Search for the cell housing the specified text and yield its [X, Y] center coordinate. 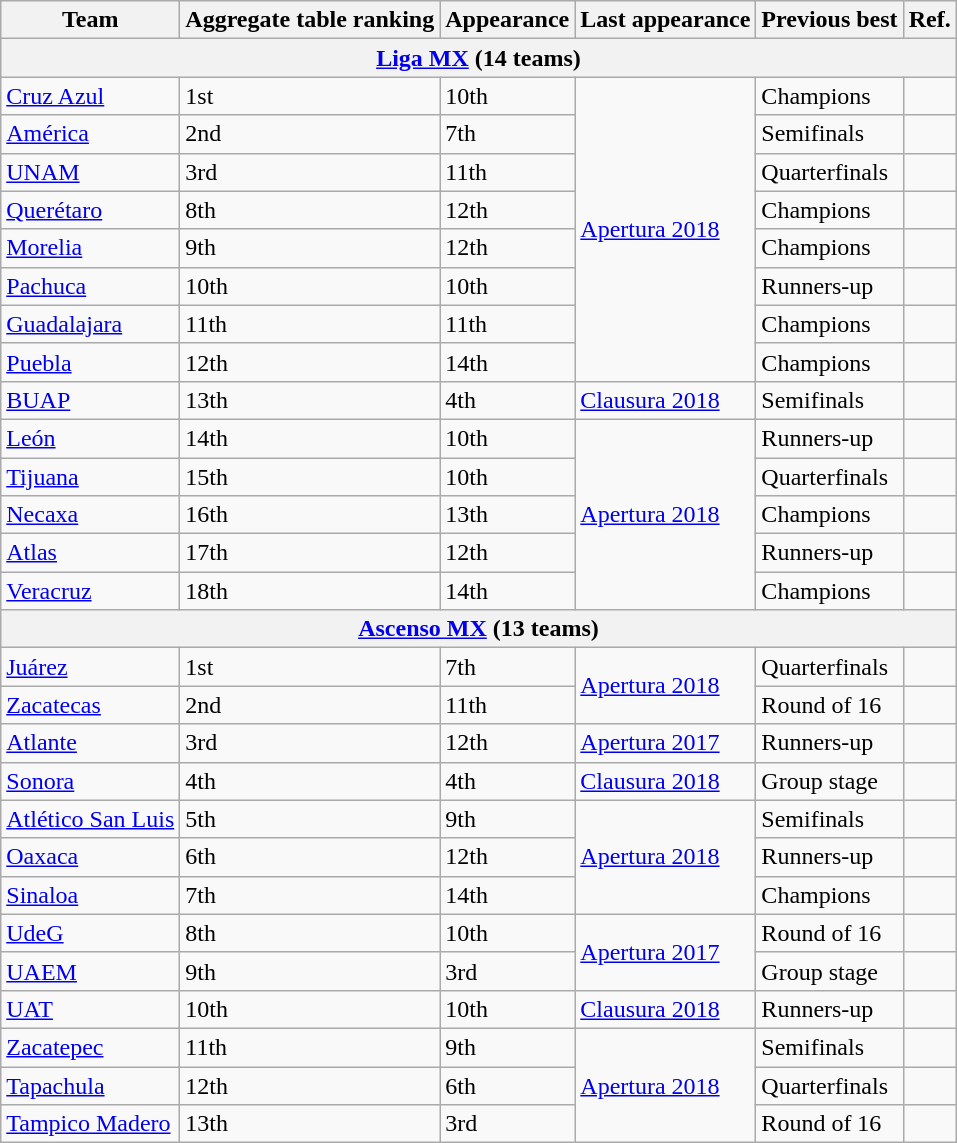
Tapachula [90, 1085]
Appearance [508, 20]
5th [310, 819]
Cruz Azul [90, 96]
Oaxaca [90, 857]
Ref. [930, 20]
BUAP [90, 400]
UdeG [90, 933]
León [90, 438]
América [90, 134]
UAT [90, 1009]
Juárez [90, 667]
Team [90, 20]
Veracruz [90, 591]
Sonora [90, 781]
Pachuca [90, 286]
Tampico Madero [90, 1124]
Atlético San Luis [90, 819]
Atlante [90, 743]
17th [310, 553]
Sinaloa [90, 895]
Aggregate table ranking [310, 20]
Previous best [830, 20]
Querétaro [90, 210]
UAEM [90, 971]
18th [310, 591]
Tijuana [90, 477]
Morelia [90, 248]
Atlas [90, 553]
Ascenso MX (13 teams) [478, 629]
Guadalajara [90, 324]
16th [310, 515]
Zacatecas [90, 705]
UNAM [90, 172]
Last appearance [666, 20]
Puebla [90, 362]
15th [310, 477]
Necaxa [90, 515]
Zacatepec [90, 1047]
Liga MX (14 teams) [478, 58]
